Capture the cell that displays the provided text and extract its (x, y) central coordinate. 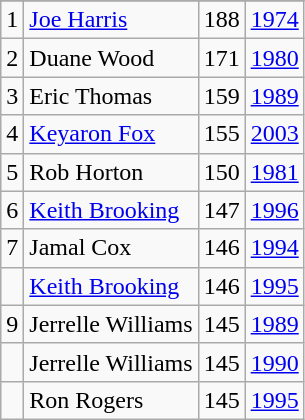
188 (222, 20)
1974 (274, 20)
Duane Wood (111, 58)
Rob Horton (111, 172)
Keyaron Fox (111, 134)
4 (12, 134)
1990 (274, 362)
Jamal Cox (111, 248)
2003 (274, 134)
Ron Rogers (111, 400)
1980 (274, 58)
1996 (274, 210)
159 (222, 96)
1994 (274, 248)
3 (12, 96)
155 (222, 134)
9 (12, 324)
1 (12, 20)
171 (222, 58)
1981 (274, 172)
7 (12, 248)
Eric Thomas (111, 96)
6 (12, 210)
147 (222, 210)
2 (12, 58)
150 (222, 172)
Joe Harris (111, 20)
5 (12, 172)
